Determine the [X, Y] coordinate at the center of the cell enclosing the given text.  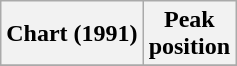
Peakposition [189, 34]
Chart (1991) [72, 34]
